Scan for the cell matching the given text and deliver its (X, Y) coordinate at center. 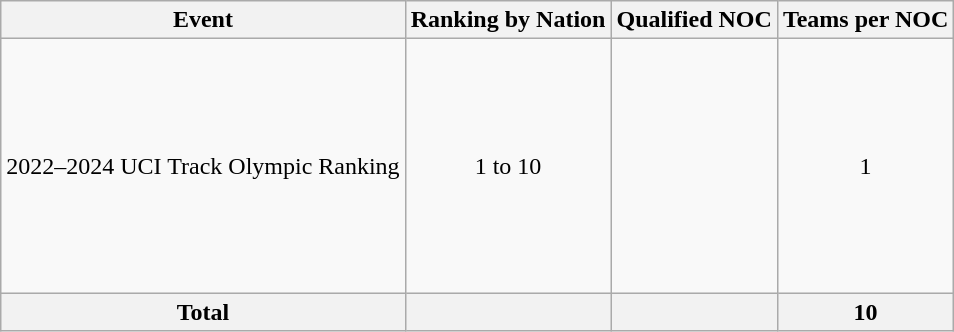
Ranking by Nation (508, 20)
1 to 10 (508, 166)
Teams per NOC (865, 20)
10 (865, 312)
1 (865, 166)
Total (203, 312)
Qualified NOC (694, 20)
2022–2024 UCI Track Olympic Ranking (203, 166)
Event (203, 20)
